Output the (X, Y) coordinate of the center of the cell containing the given text.  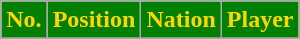
No. (24, 20)
Nation (181, 20)
Position (94, 20)
Player (260, 20)
